For the text-containing cell, return its midpoint in (x, y) coordinate format. 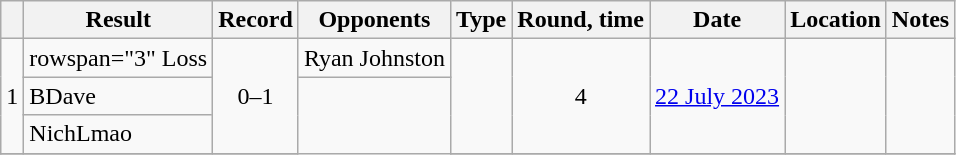
1 (12, 96)
Round, time (581, 20)
BDave (118, 96)
rowspan="3" Loss (118, 58)
0–1 (256, 96)
Result (118, 20)
Date (718, 20)
Type (480, 20)
Notes (920, 20)
Ryan Johnston (374, 58)
Record (256, 20)
Opponents (374, 20)
4 (581, 96)
NichLmao (118, 134)
22 July 2023 (718, 96)
Location (836, 20)
